Locate the cell with the specified text and output its (X, Y) center coordinate. 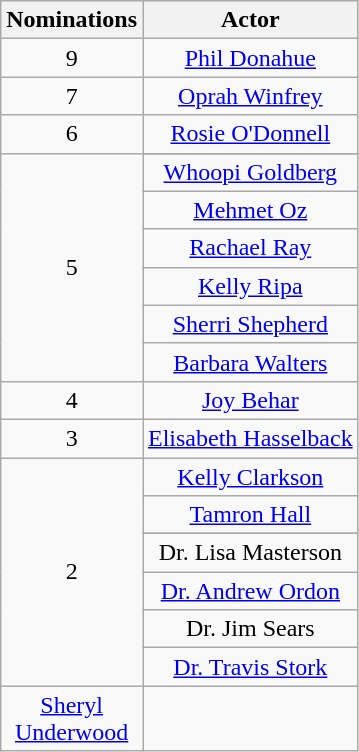
Dr. Lisa Masterson (250, 553)
5 (72, 267)
Tamron Hall (250, 515)
Dr. Travis Stork (250, 667)
Oprah Winfrey (250, 96)
Whoopi Goldberg (250, 172)
Phil Donahue (250, 58)
4 (72, 400)
Elisabeth Hasselback (250, 438)
2 (72, 572)
6 (72, 134)
Kelly Clarkson (250, 477)
Kelly Ripa (250, 286)
Sheryl Underwood (72, 718)
Rosie O'Donnell (250, 134)
Sherri Shepherd (250, 324)
Actor (250, 20)
Dr. Andrew Ordon (250, 591)
Mehmet Oz (250, 210)
Nominations (72, 20)
3 (72, 438)
Rachael Ray (250, 248)
Dr. Jim Sears (250, 629)
7 (72, 96)
Joy Behar (250, 400)
Barbara Walters (250, 362)
9 (72, 58)
